Capture the cell that displays the provided text and extract its (X, Y) central coordinate. 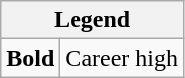
Bold (30, 58)
Legend (92, 20)
Career high (122, 58)
